Provide the (X, Y) coordinate of the cell's center where the given text is located.  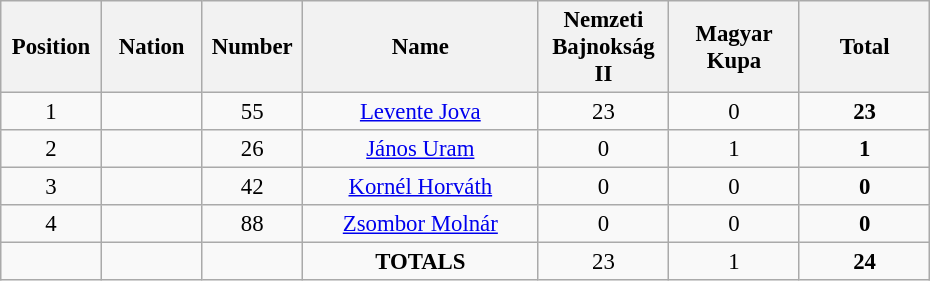
88 (252, 224)
Kornél Horváth (421, 187)
János Uram (421, 149)
Name (421, 47)
24 (864, 262)
Zsombor Molnár (421, 224)
TOTALS (421, 262)
42 (252, 187)
Magyar Kupa (734, 47)
Position (52, 47)
55 (252, 112)
Number (252, 47)
Nation (152, 47)
4 (52, 224)
Levente Jova (421, 112)
Total (864, 47)
2 (52, 149)
Nemzeti Bajnokság II (604, 47)
3 (52, 187)
26 (252, 149)
